Search for the cell housing the specified text and yield its (x, y) center coordinate. 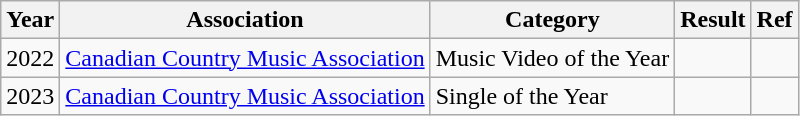
Year (30, 20)
Result (713, 20)
2022 (30, 58)
Category (552, 20)
Single of the Year (552, 96)
Music Video of the Year (552, 58)
Association (245, 20)
2023 (30, 96)
Ref (774, 20)
